Locate the cell with the specified text and output its (x, y) center coordinate. 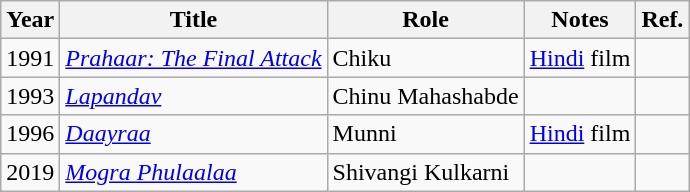
Shivangi Kulkarni (426, 172)
Chiku (426, 58)
Prahaar: The Final Attack (194, 58)
Lapandav (194, 96)
Role (426, 20)
Chinu Mahashabde (426, 96)
1991 (30, 58)
Year (30, 20)
1993 (30, 96)
2019 (30, 172)
Munni (426, 134)
Daayraa (194, 134)
Notes (580, 20)
Title (194, 20)
Ref. (662, 20)
1996 (30, 134)
Mogra Phulaalaa (194, 172)
